Extract the [x, y] coordinate from the center of the cell holding the provided text.  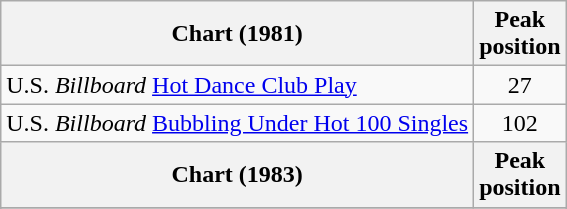
U.S. Billboard Hot Dance Club Play [238, 85]
Chart (1981) [238, 34]
27 [520, 85]
102 [520, 123]
U.S. Billboard Bubbling Under Hot 100 Singles [238, 123]
Chart (1983) [238, 174]
